Extract the [x, y] coordinate from the center of the cell holding the provided text.  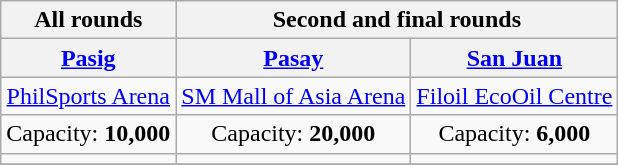
Capacity: 10,000 [88, 134]
Pasig [88, 58]
SM Mall of Asia Arena [294, 96]
San Juan [514, 58]
PhilSports Arena [88, 96]
Capacity: 6,000 [514, 134]
Capacity: 20,000 [294, 134]
All rounds [88, 20]
Pasay [294, 58]
Second and final rounds [397, 20]
Filoil EcoOil Centre [514, 96]
